Scan for the cell matching the given text and deliver its (x, y) coordinate at center. 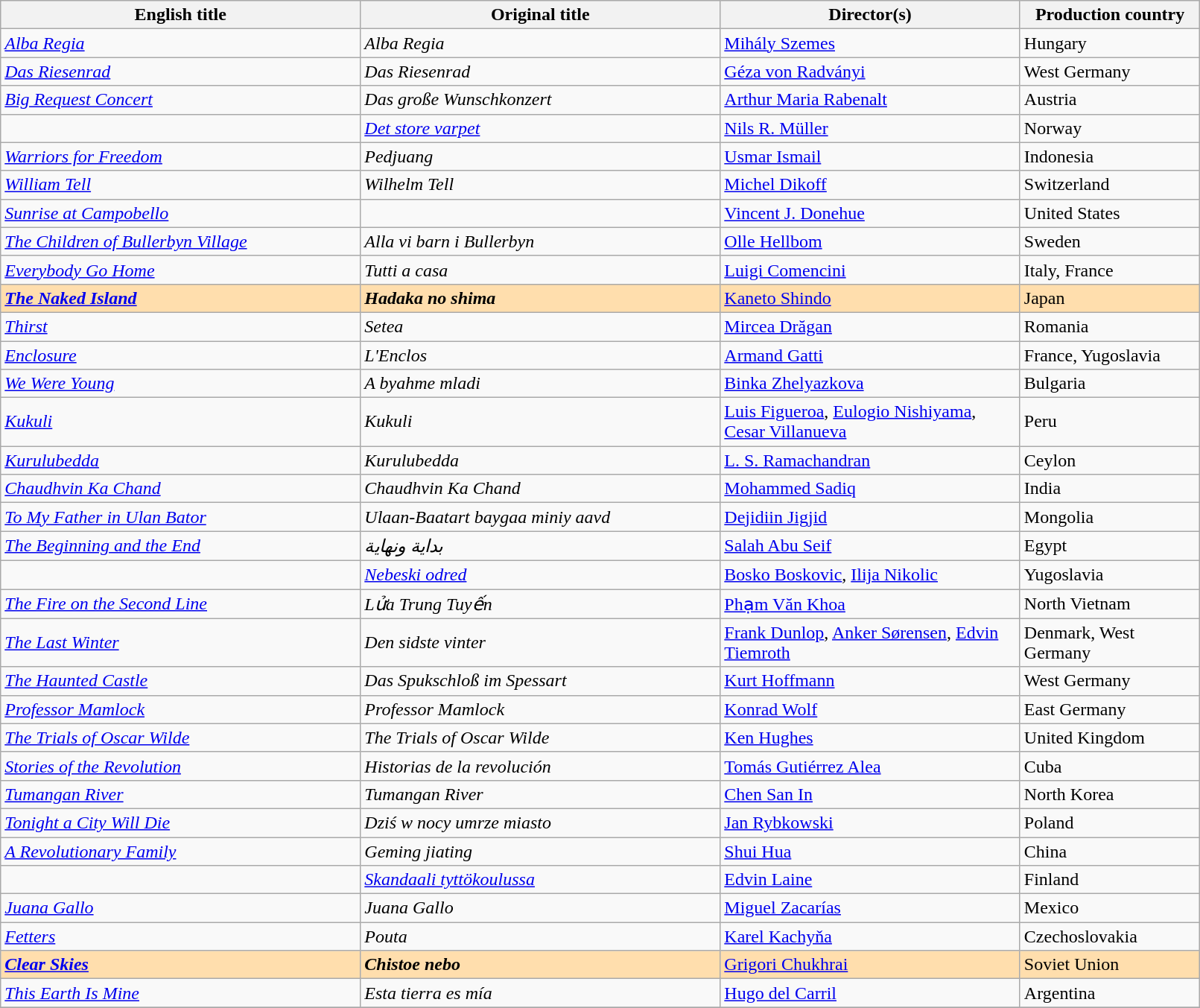
United Kingdom (1110, 738)
China (1110, 852)
Czechoslovakia (1110, 936)
Den sidste vinter (541, 642)
Konrad Wolf (870, 709)
Denmark, West Germany (1110, 642)
Luigi Comencini (870, 270)
Clear Skies (180, 965)
The Children of Bullerbyn Village (180, 241)
Italy, France (1110, 270)
Warriors for Freedom (180, 156)
The Fire on the Second Line (180, 603)
Miguel Zacarías (870, 908)
Cuba (1110, 766)
Romania (1110, 326)
Pouta (541, 936)
Luis Figueroa, Eulogio Nishiyama, Cesar Villanueva (870, 422)
Soviet Union (1110, 965)
Sunrise at Campobello (180, 213)
English title (180, 15)
Norway (1110, 128)
Mohammed Sadiq (870, 489)
France, Yugoslavia (1110, 355)
Salah Abu Seif (870, 546)
Wilhelm Tell (541, 185)
Bulgaria (1110, 384)
India (1110, 489)
Hadaka no shima (541, 298)
Yugoslavia (1110, 574)
Geming jiating (541, 852)
Pedjuang (541, 156)
Historias de la revolución (541, 766)
Bosko Boskovic, Ilija Nikolic (870, 574)
Olle Hellbom (870, 241)
Indonesia (1110, 156)
Egypt (1110, 546)
Lửa Trung Tuyến (541, 603)
Chen San In (870, 794)
Det store varpet (541, 128)
The Naked Island (180, 298)
Esta tierra es mía (541, 993)
Hugo del Carril (870, 993)
Everybody Go Home (180, 270)
Tonight a City Will Die (180, 822)
This Earth Is Mine (180, 993)
Japan (1110, 298)
Frank Dunlop, Anker Sørensen, Edvin Tiemroth (870, 642)
North Korea (1110, 794)
Original title (541, 15)
The Beginning and the End (180, 546)
Big Request Concert (180, 100)
Mexico (1110, 908)
We Were Young (180, 384)
Hungary (1110, 43)
Fetters (180, 936)
Kurt Hoffmann (870, 681)
Skandaali tyttökoulussa (541, 880)
Nils R. Müller (870, 128)
United States (1110, 213)
Géza von Radványi (870, 72)
Mongolia (1110, 517)
A Revolutionary Family (180, 852)
Kaneto Shindo (870, 298)
Austria (1110, 100)
Arthur Maria Rabenalt (870, 100)
Tutti a casa (541, 270)
Ulaan-Baatart baygaa miniy aavd (541, 517)
The Last Winter (180, 642)
Jan Rybkowski (870, 822)
Finland (1110, 880)
Dejidiin Jigjid (870, 517)
Armand Gatti (870, 355)
Enclosure (180, 355)
Director(s) (870, 15)
Peru (1110, 422)
Ken Hughes (870, 738)
Nebeski odred (541, 574)
Karel Kachyňa (870, 936)
Michel Dikoff (870, 185)
Switzerland (1110, 185)
Tomás Gutiérrez Alea (870, 766)
Chistoe nebo (541, 965)
Usmar Ismail (870, 156)
بداية ونهاية (541, 546)
North Vietnam (1110, 603)
Thirst (180, 326)
Sweden (1110, 241)
Edvin Laine (870, 880)
Alla vi barn i Bullerbyn (541, 241)
Setea (541, 326)
Dziś w nocy umrze miasto (541, 822)
Mircea Drăgan (870, 326)
L'Enclos (541, 355)
Vincent J. Donehue (870, 213)
Grigori Chukhrai (870, 965)
Shui Hua (870, 852)
Das Spukschloß im Spessart (541, 681)
Mihály Szemes (870, 43)
Argentina (1110, 993)
To My Father in Ulan Bator (180, 517)
A byahme mladi (541, 384)
Poland (1110, 822)
Phạm Văn Khoa (870, 603)
Das große Wunschkonzert (541, 100)
Stories of the Revolution (180, 766)
William Tell (180, 185)
Production country (1110, 15)
East Germany (1110, 709)
L. S. Ramachandran (870, 460)
Ceylon (1110, 460)
The Haunted Castle (180, 681)
Binka Zhelyazkova (870, 384)
